Provide the (X, Y) coordinate of the cell's center where the given text is located.  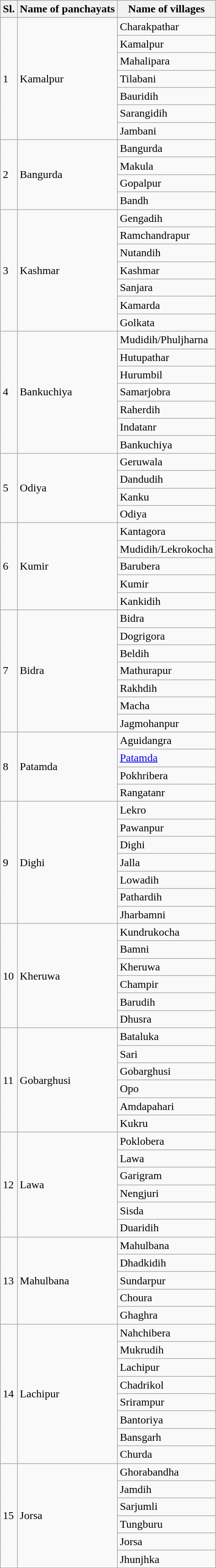
Hutupathar (166, 357)
Srirampur (166, 1402)
Nengjuri (166, 1193)
Barudih (166, 1002)
Hurumbil (166, 375)
13 (9, 1280)
Indatanr (166, 427)
2 (9, 174)
Nutandih (166, 253)
Ghaghra (166, 1315)
9 (9, 862)
Tungburu (166, 1524)
Choura (166, 1298)
Mathurapur (166, 671)
Sari (166, 1054)
Ghorabandha (166, 1472)
Jambani (166, 131)
Barubera (166, 566)
Kankidih (166, 601)
Jamdih (166, 1489)
3 (9, 270)
Rangatanr (166, 793)
Raherdih (166, 410)
Amdapahari (166, 1106)
Geruwala (166, 462)
11 (9, 1080)
Beldih (166, 653)
7 (9, 671)
Dhusra (166, 1019)
Gengadih (166, 218)
Opo (166, 1089)
Dhadkidih (166, 1263)
Kanku (166, 496)
Mudidih/Lekrokocha (166, 549)
Lowadih (166, 880)
Jharbamni (166, 915)
Sarjumli (166, 1507)
1 (9, 79)
Samarjobra (166, 392)
Tilabani (166, 79)
8 (9, 766)
Pawanpur (166, 828)
Bandh (166, 200)
Sisda (166, 1211)
Churda (166, 1455)
Lekro (166, 810)
Dandudih (166, 479)
Jhunjhka (166, 1559)
4 (9, 392)
Garigram (166, 1176)
Jagmohanpur (166, 723)
12 (9, 1185)
6 (9, 566)
Bansgarh (166, 1437)
Macha (166, 706)
10 (9, 975)
Golkata (166, 323)
Ramchandrapur (166, 236)
Champir (166, 984)
Name of villages (166, 9)
Pathardih (166, 897)
Aguidangra (166, 740)
Kundrukocha (166, 932)
Charakpathar (166, 27)
15 (9, 1515)
Sarangidih (166, 113)
Duaridih (166, 1228)
Kamarda (166, 305)
Name of panchayats (68, 9)
Sl. (9, 9)
Bamni (166, 949)
Makula (166, 166)
Mukrudih (166, 1350)
Mudidih/Phuljharna (166, 340)
Pokhribera (166, 776)
Poklobera (166, 1141)
Sanjara (166, 288)
Bauridih (166, 96)
Chadrikol (166, 1385)
5 (9, 488)
14 (9, 1394)
Bataluka (166, 1036)
Gopalpur (166, 183)
Rakhdih (166, 688)
Kantagora (166, 532)
Bantoriya (166, 1420)
Kukru (166, 1124)
Mahalipara (166, 61)
Sundarpur (166, 1280)
Dogrigora (166, 636)
Jalla (166, 862)
Nahchibera (166, 1333)
